Locate the cell with the specified text and output its [X, Y] center coordinate. 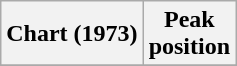
Chart (1973) [72, 34]
Peakposition [189, 34]
